Detect which cell encompasses the target text, then output its (X, Y) center coordinate. 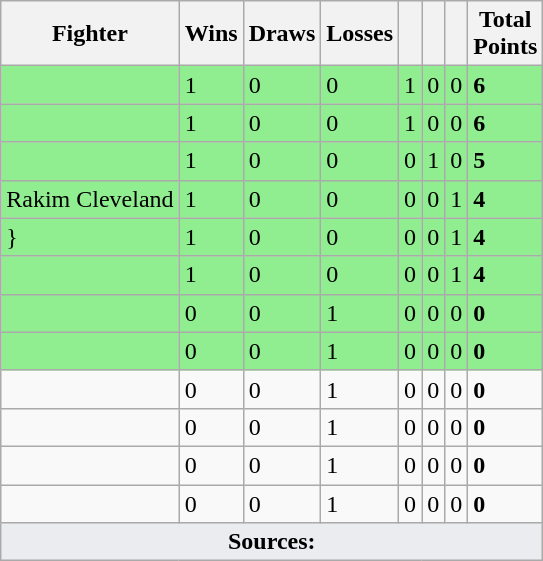
Wins (211, 34)
Fighter (90, 34)
Rakim Cleveland (90, 199)
Draws (282, 34)
} (90, 237)
Losses (360, 34)
5 (506, 161)
Total Points (506, 34)
Sources: (272, 542)
